Search for the cell housing the specified text and yield its [X, Y] center coordinate. 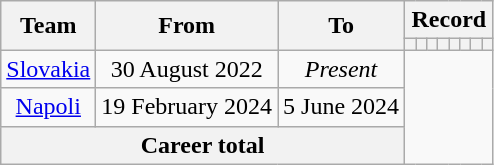
Present [342, 69]
From [187, 26]
Napoli [48, 107]
To [342, 26]
Career total [203, 145]
5 June 2024 [342, 107]
Record [449, 20]
19 February 2024 [187, 107]
30 August 2022 [187, 69]
Team [48, 26]
Slovakia [48, 69]
